Pinpoint the cell where the given text exists, returning its [x, y] midpoint coordinate. 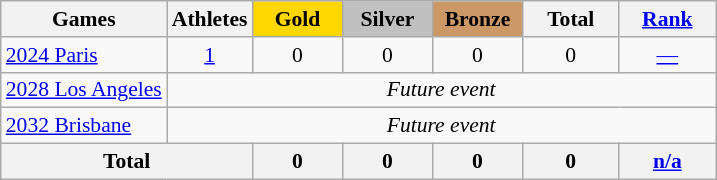
Bronze [477, 19]
2028 Los Angeles [84, 90]
Rank [668, 19]
Athletes [210, 19]
— [668, 55]
2024 Paris [84, 55]
Silver [387, 19]
n/a [668, 162]
Games [84, 19]
Gold [297, 19]
1 [210, 55]
2032 Brisbane [84, 126]
